Determine the [x, y] coordinate at the center of the cell enclosing the given text.  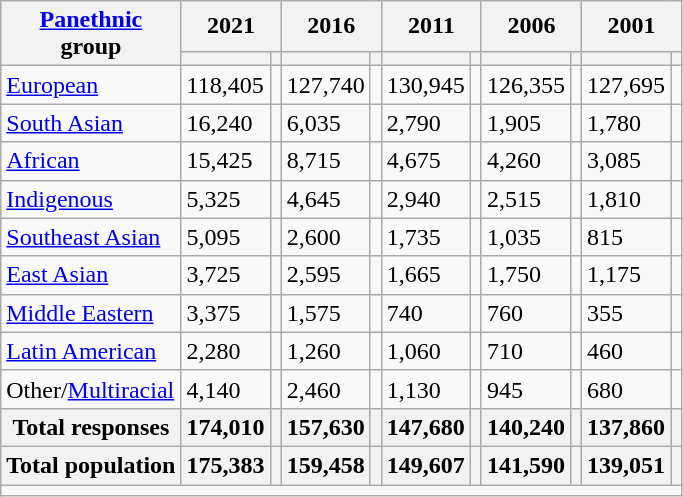
149,607 [426, 465]
680 [626, 389]
2,790 [426, 123]
355 [626, 313]
1,665 [426, 275]
127,740 [326, 85]
159,458 [326, 465]
157,630 [326, 427]
Southeast Asian [91, 237]
3,725 [226, 275]
2,940 [426, 199]
1,780 [626, 123]
460 [626, 351]
1,260 [326, 351]
175,383 [226, 465]
3,085 [626, 161]
126,355 [526, 85]
127,695 [626, 85]
16,240 [226, 123]
760 [526, 313]
2,460 [326, 389]
Total responses [91, 427]
6,035 [326, 123]
710 [526, 351]
2,600 [326, 237]
147,680 [426, 427]
3,375 [226, 313]
2,280 [226, 351]
5,325 [226, 199]
Panethnicgroup [91, 34]
Other/Multiracial [91, 389]
1,905 [526, 123]
1,810 [626, 199]
945 [526, 389]
Total population [91, 465]
4,260 [526, 161]
174,010 [226, 427]
1,575 [326, 313]
Latin American [91, 351]
130,945 [426, 85]
118,405 [226, 85]
8,715 [326, 161]
4,645 [326, 199]
4,675 [426, 161]
2,515 [526, 199]
1,035 [526, 237]
African [91, 161]
1,130 [426, 389]
137,860 [626, 427]
139,051 [626, 465]
1,735 [426, 237]
2011 [431, 26]
740 [426, 313]
1,750 [526, 275]
2021 [231, 26]
5,095 [226, 237]
2001 [632, 26]
2016 [331, 26]
South Asian [91, 123]
2006 [531, 26]
2,595 [326, 275]
4,140 [226, 389]
East Asian [91, 275]
Middle Eastern [91, 313]
Indigenous [91, 199]
815 [626, 237]
140,240 [526, 427]
European [91, 85]
1,060 [426, 351]
15,425 [226, 161]
1,175 [626, 275]
141,590 [526, 465]
